Output the [X, Y] coordinate of the center of the cell containing the given text.  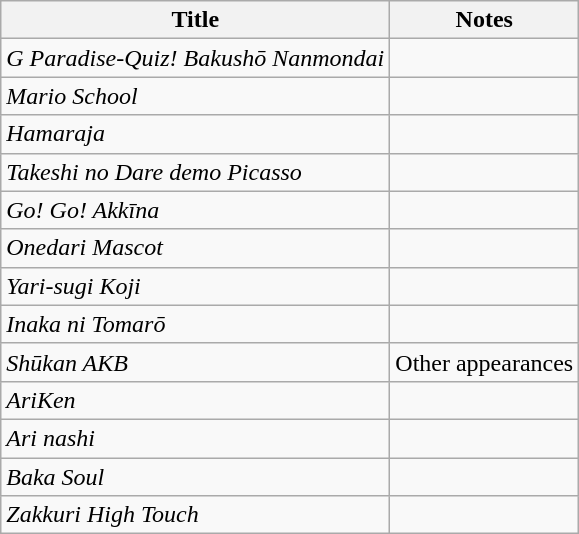
Zakkuri High Touch [196, 515]
Baka Soul [196, 477]
Takeshi no Dare demo Picasso [196, 172]
AriKen [196, 400]
Title [196, 20]
Ari nashi [196, 438]
Hamaraja [196, 134]
Onedari Mascot [196, 248]
G Paradise-Quiz! Bakushō Nanmondai [196, 58]
Notes [484, 20]
Shūkan AKB [196, 362]
Other appearances [484, 362]
Inaka ni Tomarō [196, 324]
Yari-sugi Koji [196, 286]
Mario School [196, 96]
Go! Go! Akkīna [196, 210]
